Identify which cell holds the provided text, then report its [x, y] central coordinate. 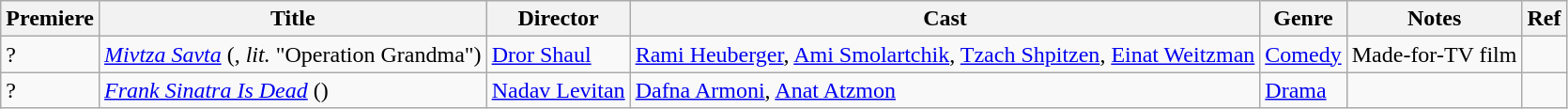
Made-for-TV film [1435, 54]
Mivtza Savta (, lit. "Operation Grandma") [293, 54]
Rami Heuberger, Ami Smolartchik, Tzach Shpitzen, Einat Weitzman [945, 54]
Ref [1544, 19]
Nadav Levitan [558, 90]
Dafna Armoni, Anat Atzmon [945, 90]
Drama [1303, 90]
Title [293, 19]
Notes [1435, 19]
Cast [945, 19]
Frank Sinatra Is Dead () [293, 90]
Director [558, 19]
Genre [1303, 19]
Premiere [51, 19]
Dror Shaul [558, 54]
Comedy [1303, 54]
